Locate the cell with the specified text and output its [x, y] center coordinate. 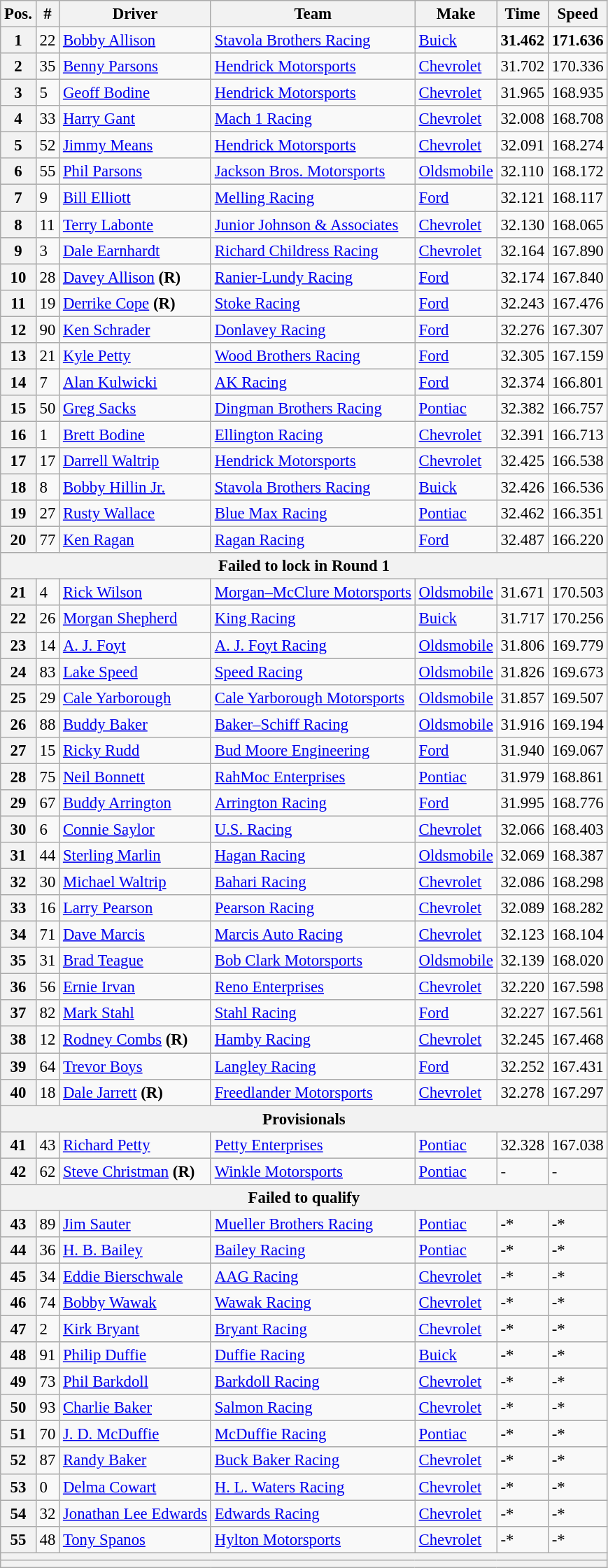
Tony Spanos [136, 1539]
Provisionals [304, 1119]
167.297 [578, 1092]
Pearson Racing [313, 908]
Arrington Racing [313, 803]
32.086 [522, 882]
Dingman Brothers Racing [313, 409]
Driver [136, 14]
Sterling Marlin [136, 856]
Wawak Racing [313, 1303]
Baker–Schiff Racing [313, 724]
32.008 [522, 119]
Duffie Racing [313, 1355]
Jackson Bros. Motorsports [313, 171]
Geoff Bodine [136, 93]
Bahari Racing [313, 882]
Ken Ragan [136, 540]
67 [48, 803]
168.274 [578, 146]
J. D. McDuffie [136, 1434]
171.636 [578, 41]
Ragan Racing [313, 540]
49 [18, 1382]
Morgan Shepherd [136, 619]
168.282 [578, 908]
Lake Speed [136, 672]
20 [18, 540]
167.038 [578, 1145]
62 [48, 1171]
Jimmy Means [136, 146]
77 [48, 540]
168.861 [578, 777]
75 [48, 777]
32.278 [522, 1092]
U.S. Racing [313, 829]
167.840 [578, 277]
Edwards Racing [313, 1513]
Benny Parsons [136, 66]
170.336 [578, 66]
Bobby Hillin Jr. [136, 488]
56 [48, 987]
Buddy Baker [136, 724]
167.561 [578, 1014]
170.256 [578, 619]
AK Racing [313, 382]
167.468 [578, 1040]
167.307 [578, 330]
168.708 [578, 119]
Derrike Cope (R) [136, 303]
RahMoc Enterprises [313, 777]
H. L. Waters Racing [313, 1487]
73 [48, 1382]
32.066 [522, 829]
Salmon Racing [313, 1408]
166.536 [578, 488]
31.916 [522, 724]
32.462 [522, 514]
Cale Yarborough [136, 698]
Team [313, 14]
31.940 [522, 751]
Mark Stahl [136, 1014]
Buddy Arrington [136, 803]
167.598 [578, 987]
31.717 [522, 619]
Petty Enterprises [313, 1145]
Donlavey Racing [313, 330]
Charlie Baker [136, 1408]
32.123 [522, 935]
41 [18, 1145]
91 [48, 1355]
Kyle Petty [136, 356]
Davey Allison (R) [136, 277]
23 [18, 645]
32.121 [522, 198]
Ranier-Lundy Racing [313, 277]
74 [48, 1303]
Larry Pearson [136, 908]
Failed to qualify [304, 1198]
Reno Enterprises [313, 987]
32.174 [522, 277]
Trevor Boys [136, 1066]
Freedlander Motorsports [313, 1092]
31.979 [522, 777]
Rusty Wallace [136, 514]
Blue Max Racing [313, 514]
37 [18, 1014]
90 [48, 330]
Dale Jarrett (R) [136, 1092]
167.890 [578, 250]
71 [48, 935]
45 [18, 1276]
Bryant Racing [313, 1329]
166.801 [578, 382]
Rick Wilson [136, 593]
166.713 [578, 435]
Hylton Motorsports [313, 1539]
31.857 [522, 698]
Connie Saylor [136, 829]
Hagan Racing [313, 856]
Greg Sacks [136, 409]
166.351 [578, 514]
32.374 [522, 382]
82 [48, 1014]
25 [18, 698]
Bailey Racing [313, 1250]
Rodney Combs (R) [136, 1040]
168.935 [578, 93]
Ricky Rudd [136, 751]
167.476 [578, 303]
169.194 [578, 724]
31.965 [522, 93]
169.507 [578, 698]
Brett Bodine [136, 435]
Dave Marcis [136, 935]
Delma Cowart [136, 1487]
32.164 [522, 250]
31.462 [522, 41]
Jonathan Lee Edwards [136, 1513]
32.220 [522, 987]
53 [18, 1487]
Marcis Auto Racing [313, 935]
Speed Racing [313, 672]
Richard Petty [136, 1145]
# [48, 14]
32.425 [522, 461]
32.328 [522, 1145]
42 [18, 1171]
167.431 [578, 1066]
38 [18, 1040]
Kirk Bryant [136, 1329]
31.702 [522, 66]
Make [456, 14]
Junior Johnson & Associates [313, 225]
168.104 [578, 935]
32.110 [522, 171]
70 [48, 1434]
32.487 [522, 540]
51 [18, 1434]
A. J. Foyt [136, 645]
Stahl Racing [313, 1014]
AAG Racing [313, 1276]
Winkle Motorsports [313, 1171]
168.298 [578, 882]
Alan Kulwicki [136, 382]
32.276 [522, 330]
Randy Baker [136, 1461]
168.172 [578, 171]
Terry Labonte [136, 225]
32.382 [522, 409]
32.252 [522, 1066]
168.020 [578, 961]
93 [48, 1408]
Pos. [18, 14]
168.387 [578, 856]
168.403 [578, 829]
168.776 [578, 803]
Failed to lock in Round 1 [304, 566]
Speed [578, 14]
A. J. Foyt Racing [313, 645]
Eddie Bierschwale [136, 1276]
Phil Parsons [136, 171]
40 [18, 1092]
64 [48, 1066]
Mueller Brothers Racing [313, 1224]
Buck Baker Racing [313, 1461]
31.826 [522, 672]
Dale Earnhardt [136, 250]
0 [48, 1487]
168.065 [578, 225]
Steve Christman (R) [136, 1171]
169.067 [578, 751]
32.139 [522, 961]
Jim Sauter [136, 1224]
Bobby Wawak [136, 1303]
Phil Barkdoll [136, 1382]
Michael Waltrip [136, 882]
32.305 [522, 356]
166.538 [578, 461]
166.220 [578, 540]
Brad Teague [136, 961]
89 [48, 1224]
31.671 [522, 593]
Barkdoll Racing [313, 1382]
32.069 [522, 856]
Langley Racing [313, 1066]
32.391 [522, 435]
Harry Gant [136, 119]
31.995 [522, 803]
170.503 [578, 593]
McDuffie Racing [313, 1434]
Neil Bonnett [136, 777]
166.757 [578, 409]
167.159 [578, 356]
10 [18, 277]
Melling Racing [313, 198]
54 [18, 1513]
32.426 [522, 488]
Darrell Waltrip [136, 461]
83 [48, 672]
168.117 [578, 198]
Morgan–McClure Motorsports [313, 593]
Wood Brothers Racing [313, 356]
H. B. Bailey [136, 1250]
Mach 1 Racing [313, 119]
Philip Duffie [136, 1355]
39 [18, 1066]
46 [18, 1303]
32.089 [522, 908]
169.673 [578, 672]
King Racing [313, 619]
Ken Schrader [136, 330]
Hamby Racing [313, 1040]
Stoke Racing [313, 303]
Ernie Irvan [136, 987]
87 [48, 1461]
24 [18, 672]
Time [522, 14]
Bud Moore Engineering [313, 751]
32.130 [522, 225]
Ellington Racing [313, 435]
Bob Clark Motorsports [313, 961]
32.243 [522, 303]
169.779 [578, 645]
32.227 [522, 1014]
47 [18, 1329]
Bobby Allison [136, 41]
32.245 [522, 1040]
31.806 [522, 645]
Cale Yarborough Motorsports [313, 698]
Bill Elliott [136, 198]
13 [18, 356]
32.091 [522, 146]
88 [48, 724]
Richard Childress Racing [313, 250]
